Detect which cell encompasses the target text, then output its (x, y) center coordinate. 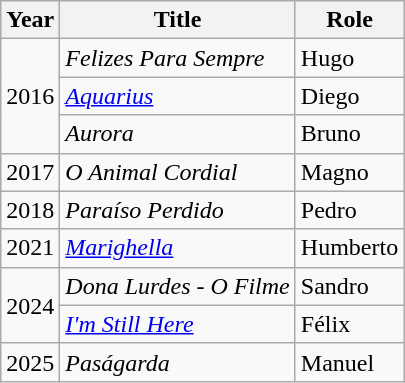
2017 (30, 172)
Marighella (178, 248)
2025 (30, 362)
Pedro (349, 210)
2018 (30, 210)
Paságarda (178, 362)
O Animal Cordial (178, 172)
Manuel (349, 362)
I'm Still Here (178, 324)
Year (30, 20)
Magno (349, 172)
Aurora (178, 134)
Bruno (349, 134)
Role (349, 20)
Hugo (349, 58)
2021 (30, 248)
Diego (349, 96)
2024 (30, 305)
Title (178, 20)
Félix (349, 324)
Paraíso Perdido (178, 210)
Sandro (349, 286)
Dona Lurdes - O Filme (178, 286)
2016 (30, 96)
Felizes Para Sempre (178, 58)
Humberto (349, 248)
Aquarius (178, 96)
